Extract the [X, Y] coordinate from the center of the cell holding the provided text.  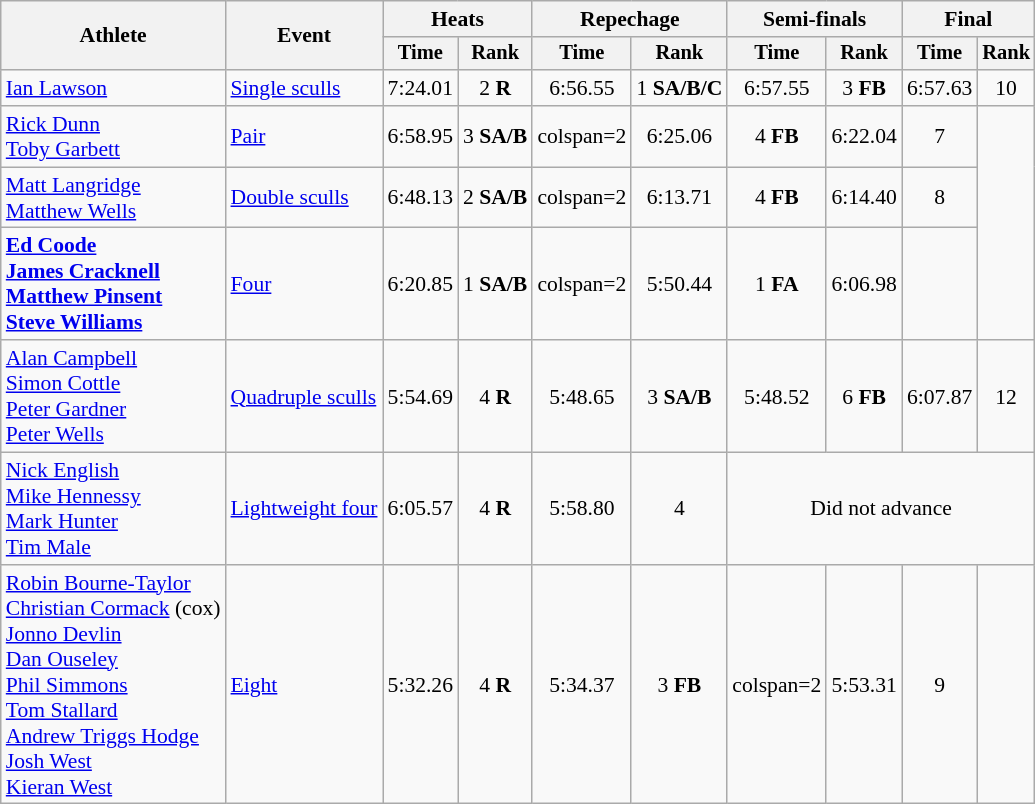
1 SA/B/C [679, 88]
Rick DunnToby Garbett [114, 136]
5:54.69 [420, 396]
Nick EnglishMike HennessyMark HunterTim Male [114, 509]
6:25.06 [679, 136]
6:13.71 [679, 198]
6:48.13 [420, 198]
6:05.57 [420, 509]
6 FB [864, 396]
2 SA/B [495, 198]
8 [940, 198]
5:48.52 [776, 396]
5:58.80 [582, 509]
Pair [304, 136]
Semi-finals [814, 19]
6:57.63 [940, 88]
1 SA/B [495, 284]
Athlete [114, 36]
4 [679, 509]
Four [304, 284]
Event [304, 36]
Ian Lawson [114, 88]
7 [940, 136]
6:56.55 [582, 88]
6:58.95 [420, 136]
Single sculls [304, 88]
Quadruple sculls [304, 396]
Ed CoodeJames CracknellMatthew PinsentSteve Williams [114, 284]
12 [1006, 396]
5:50.44 [679, 284]
6:20.85 [420, 284]
Final [968, 19]
Did not advance [881, 509]
Double sculls [304, 198]
6:06.98 [864, 284]
Alan CampbellSimon CottlePeter GardnerPeter Wells [114, 396]
6:07.87 [940, 396]
Lightweight four [304, 509]
Matt LangridgeMatthew Wells [114, 198]
10 [1006, 88]
7:24.01 [420, 88]
Heats [458, 19]
1 FA [776, 284]
6:22.04 [864, 136]
Repechage [630, 19]
6:57.55 [776, 88]
3 FB [864, 88]
6:14.40 [864, 198]
5:48.65 [582, 396]
2 R [495, 88]
